Output the [X, Y] coordinate of the center of the cell containing the given text.  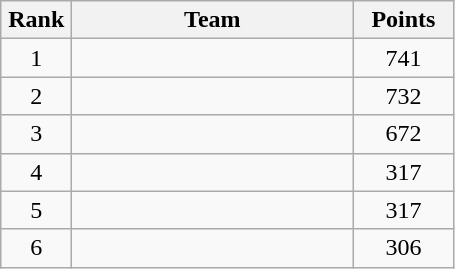
5 [36, 210]
6 [36, 248]
672 [404, 134]
741 [404, 58]
732 [404, 96]
4 [36, 172]
Points [404, 20]
306 [404, 248]
1 [36, 58]
Team [212, 20]
3 [36, 134]
2 [36, 96]
Rank [36, 20]
